From the cell containing the given text, extract its center point as (X, Y) coordinate. 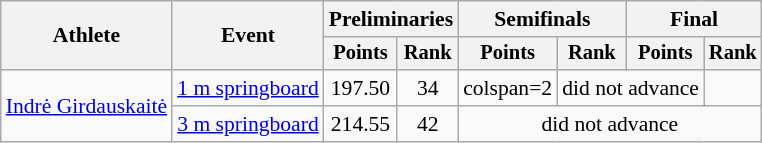
214.55 (361, 124)
colspan=2 (508, 88)
Event (248, 36)
Semifinals (542, 19)
Preliminaries (391, 19)
Athlete (86, 36)
Indrė Girdauskaitė (86, 106)
3 m springboard (248, 124)
34 (428, 88)
42 (428, 124)
197.50 (361, 88)
1 m springboard (248, 88)
Final (694, 19)
